Return (x, y) of the center of cell containing provided text 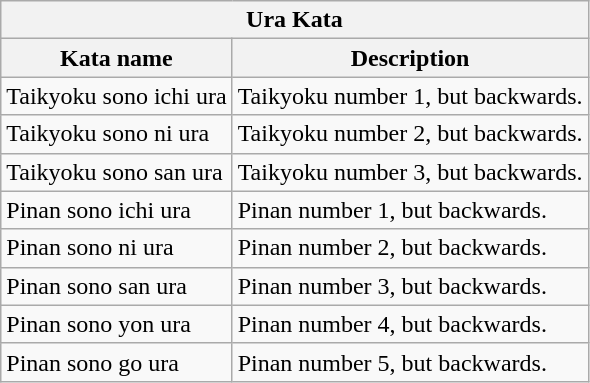
Taikyoku number 2, but backwards. (410, 134)
Pinan number 5, but backwards. (410, 362)
Taikyoku number 3, but backwards. (410, 172)
Pinan sono san ura (116, 286)
Pinan sono yon ura (116, 324)
Taikyoku sono ni ura (116, 134)
Ura Kata (294, 20)
Pinan sono ni ura (116, 248)
Taikyoku sono san ura (116, 172)
Pinan number 4, but backwards. (410, 324)
Description (410, 58)
Pinan sono ichi ura (116, 210)
Pinan number 2, but backwards. (410, 248)
Pinan number 3, but backwards. (410, 286)
Taikyoku number 1, but backwards. (410, 96)
Pinan number 1, but backwards. (410, 210)
Kata name (116, 58)
Pinan sono go ura (116, 362)
Taikyoku sono ichi ura (116, 96)
